Detect which cell encompasses the target text, then output its (x, y) center coordinate. 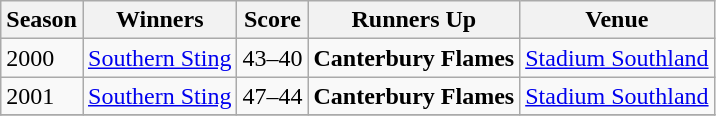
47–44 (272, 96)
43–40 (272, 58)
2001 (42, 96)
2000 (42, 58)
Venue (617, 20)
Score (272, 20)
Winners (159, 20)
Runners Up (414, 20)
Season (42, 20)
